Output the [X, Y] coordinate of the center of the cell containing the given text.  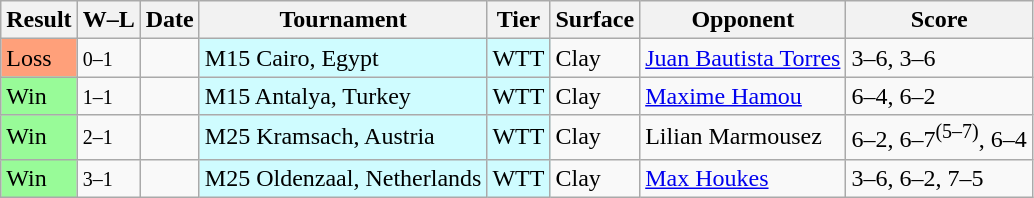
Maxime Hamou [743, 96]
M15 Cairo, Egypt [343, 58]
3–1 [108, 178]
3–6, 6–2, 7–5 [939, 178]
2–1 [108, 138]
M25 Oldenzaal, Netherlands [343, 178]
6–2, 6–7(5–7), 6–4 [939, 138]
Tier [518, 20]
W–L [108, 20]
Date [170, 20]
Opponent [743, 20]
Juan Bautista Torres [743, 58]
Surface [595, 20]
Score [939, 20]
Tournament [343, 20]
3–6, 3–6 [939, 58]
Lilian Marmousez [743, 138]
Result [39, 20]
Max Houkes [743, 178]
M15 Antalya, Turkey [343, 96]
6–4, 6–2 [939, 96]
0–1 [108, 58]
1–1 [108, 96]
M25 Kramsach, Austria [343, 138]
Loss [39, 58]
